Output the (x, y) coordinate of the center of the cell containing the given text.  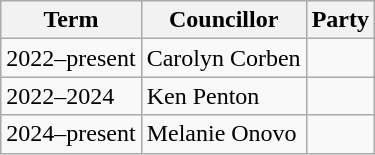
2022–present (71, 58)
Term (71, 20)
Carolyn Corben (224, 58)
2022–2024 (71, 96)
Party (340, 20)
Councillor (224, 20)
Melanie Onovo (224, 134)
Ken Penton (224, 96)
2024–present (71, 134)
